Identify which cell holds the provided text, then report its [X, Y] central coordinate. 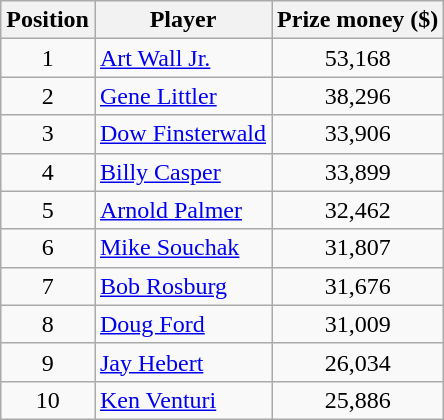
8 [48, 324]
31,009 [358, 324]
53,168 [358, 58]
26,034 [358, 362]
33,899 [358, 172]
32,462 [358, 210]
2 [48, 96]
Jay Hebert [182, 362]
9 [48, 362]
3 [48, 134]
Position [48, 20]
Bob Rosburg [182, 286]
Doug Ford [182, 324]
6 [48, 248]
Ken Venturi [182, 400]
25,886 [358, 400]
Art Wall Jr. [182, 58]
Billy Casper [182, 172]
31,807 [358, 248]
Arnold Palmer [182, 210]
33,906 [358, 134]
31,676 [358, 286]
Mike Souchak [182, 248]
10 [48, 400]
1 [48, 58]
Gene Littler [182, 96]
4 [48, 172]
Dow Finsterwald [182, 134]
7 [48, 286]
Player [182, 20]
5 [48, 210]
Prize money ($) [358, 20]
38,296 [358, 96]
